For the text-containing cell, return its midpoint in [x, y] coordinate format. 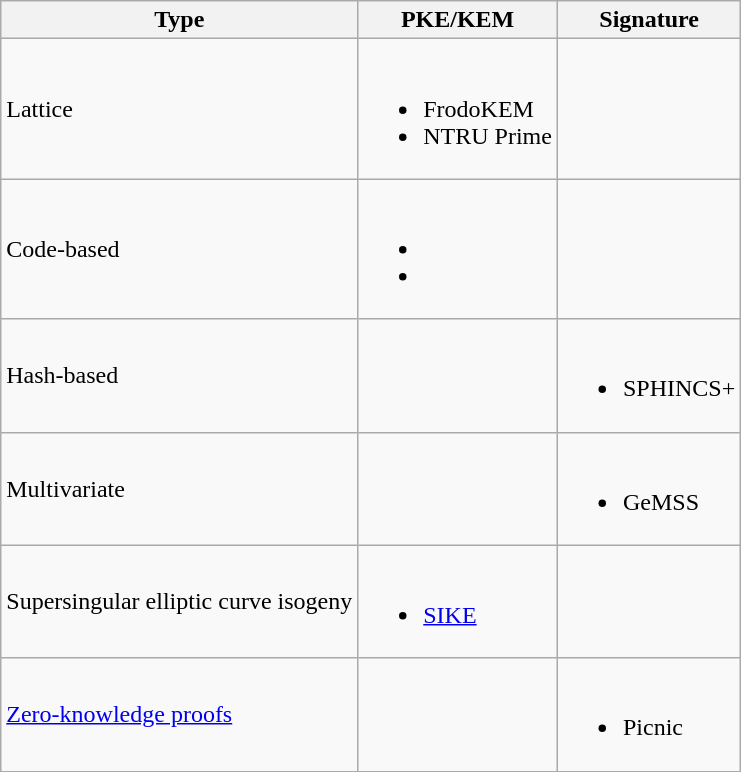
Lattice [180, 109]
PKE/KEM [458, 20]
Type [180, 20]
FrodoKEMNTRU Prime [458, 109]
SPHINCS+ [648, 376]
Multivariate [180, 488]
Hash-based [180, 376]
Picnic [648, 714]
Supersingular elliptic curve isogeny [180, 602]
Signature [648, 20]
Code-based [180, 249]
SIKE [458, 602]
Zero-knowledge proofs [180, 714]
GeMSS [648, 488]
